Identify which cell holds the provided text, then report its (X, Y) central coordinate. 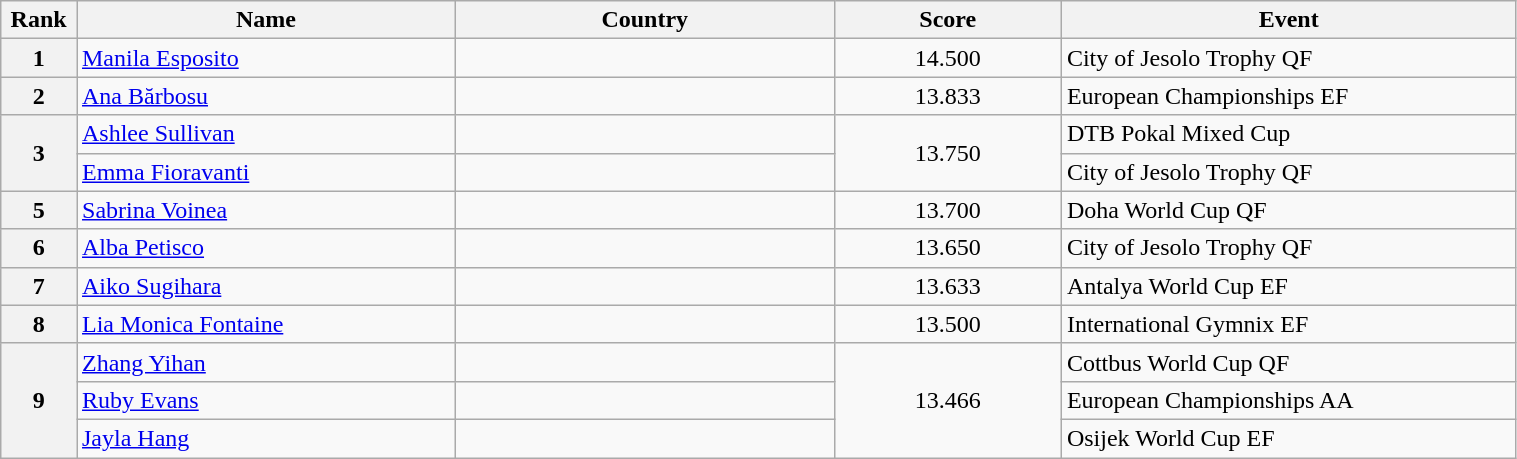
3 (39, 153)
European Championships AA (1288, 400)
Score (948, 20)
13.650 (948, 248)
9 (39, 400)
8 (39, 324)
Manila Esposito (266, 58)
Event (1288, 20)
Name (266, 20)
Antalya World Cup EF (1288, 286)
International Gymnix EF (1288, 324)
13.500 (948, 324)
2 (39, 96)
Jayla Hang (266, 438)
Aiko Sugihara (266, 286)
13.833 (948, 96)
European Championships EF (1288, 96)
Ruby Evans (266, 400)
Doha World Cup QF (1288, 210)
13.633 (948, 286)
Lia Monica Fontaine (266, 324)
5 (39, 210)
DTB Pokal Mixed Cup (1288, 134)
Ana Bărbosu (266, 96)
13.750 (948, 153)
Country (644, 20)
Ashlee Sullivan (266, 134)
13.700 (948, 210)
Zhang Yihan (266, 362)
Sabrina Voinea (266, 210)
Rank (39, 20)
Alba Petisco (266, 248)
14.500 (948, 58)
Emma Fioravanti (266, 172)
1 (39, 58)
Osijek World Cup EF (1288, 438)
13.466 (948, 400)
6 (39, 248)
Cottbus World Cup QF (1288, 362)
7 (39, 286)
